Return (X, Y) of the center of cell containing provided text 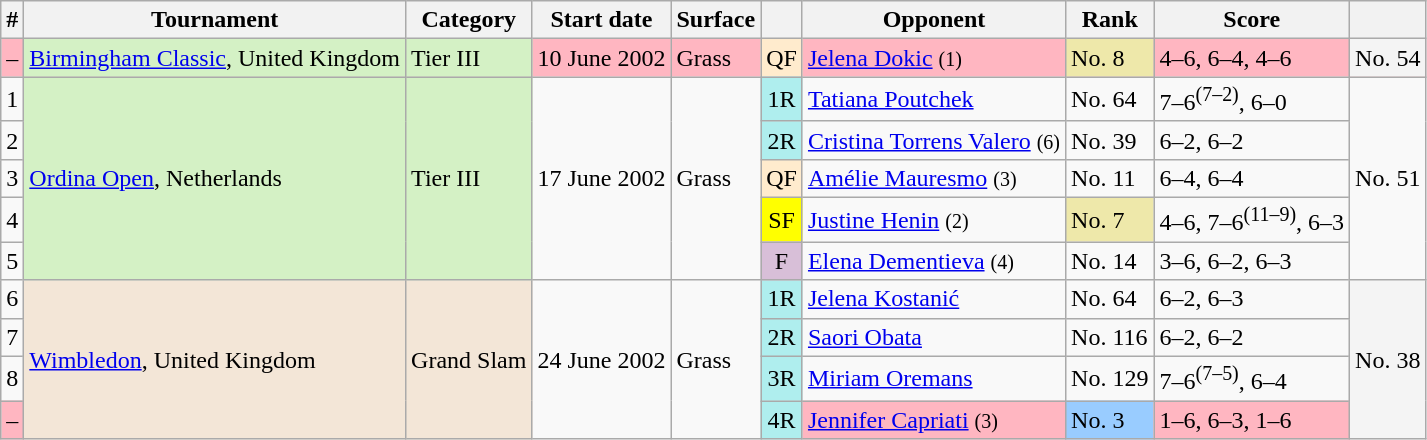
No. 8 (1110, 58)
Elena Dementieva (4) (934, 261)
17 June 2002 (602, 178)
10 June 2002 (602, 58)
No. 38 (1388, 360)
Jelena Kostanić (934, 299)
Score (1252, 20)
Saori Obata (934, 337)
6–4, 6–4 (1252, 178)
7–6(7–2), 6–0 (1252, 100)
4–6, 7–6(11–9), 6–3 (1252, 220)
# (12, 20)
No. 129 (1110, 378)
1 (12, 100)
4R (782, 420)
4–6, 6–4, 4–6 (1252, 58)
7 (12, 337)
No. 3 (1110, 420)
No. 11 (1110, 178)
2 (12, 140)
6 (12, 299)
Rank (1110, 20)
Ordina Open, Netherlands (215, 178)
5 (12, 261)
Jennifer Capriati (3) (934, 420)
Surface (716, 20)
Amélie Mauresmo (3) (934, 178)
No. 116 (1110, 337)
Miriam Oremans (934, 378)
Tatiana Poutchek (934, 100)
24 June 2002 (602, 360)
Justine Henin (2) (934, 220)
8 (12, 378)
No. 39 (1110, 140)
No. 54 (1388, 58)
No. 51 (1388, 178)
3R (782, 378)
6–2, 6–3 (1252, 299)
1–6, 6–3, 1–6 (1252, 420)
Opponent (934, 20)
Grand Slam (469, 360)
SF (782, 220)
Jelena Dokic (1) (934, 58)
Start date (602, 20)
Category (469, 20)
3–6, 6–2, 6–3 (1252, 261)
Birmingham Classic, United Kingdom (215, 58)
Wimbledon, United Kingdom (215, 360)
Tournament (215, 20)
7–6(7–5), 6–4 (1252, 378)
4 (12, 220)
F (782, 261)
3 (12, 178)
Cristina Torrens Valero (6) (934, 140)
No. 7 (1110, 220)
No. 14 (1110, 261)
